Return [X, Y] of the center of cell containing provided text 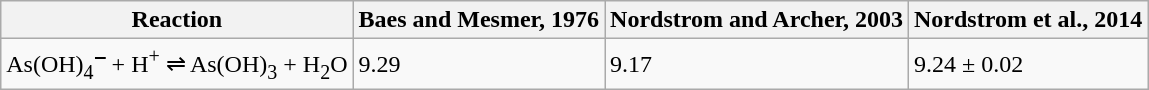
Reaction [177, 20]
9.24 ± 0.02 [1028, 64]
9.17 [757, 64]
As(OH)4‒ + H+ ⇌ As(OH)3 + H2O [177, 64]
9.29 [479, 64]
Nordstrom and Archer, 2003 [757, 20]
Nordstrom et al., 2014 [1028, 20]
Baes and Mesmer, 1976 [479, 20]
